Provide the [X, Y] coordinate of the cell's center where the given text is located.  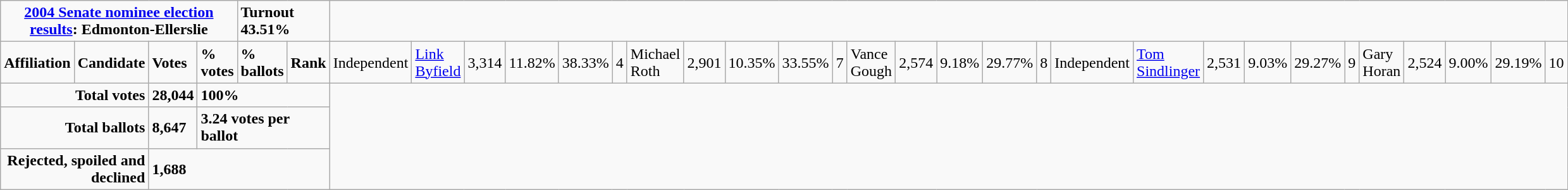
10.35% [751, 62]
29.27% [1318, 62]
Michael Roth [655, 62]
28,044 [173, 95]
33.55% [806, 62]
Total votes [75, 95]
3,314 [485, 62]
Tom Sindlinger [1169, 62]
9.03% [1268, 62]
Candidate [111, 62]
Total ballots [75, 128]
10 [1556, 62]
Rejected, spoiled and declined [75, 168]
2,574 [916, 62]
8 [1044, 62]
2004 Senate nominee election results: Edmonton-Ellerslie [119, 22]
Affiliation [37, 62]
% votes [218, 62]
8,647 [173, 128]
1,688 [239, 168]
2,901 [705, 62]
11.82% [532, 62]
9.00% [1469, 62]
Link Byfield [438, 62]
2,531 [1225, 62]
9.18% [960, 62]
Vance Gough [871, 62]
9 [1352, 62]
3.24 votes per ballot [263, 128]
Turnout 43.51% [283, 22]
Votes [173, 62]
7 [840, 62]
2,524 [1424, 62]
29.19% [1518, 62]
38.33% [586, 62]
% ballots [262, 62]
100% [263, 95]
29.77% [1009, 62]
4 [620, 62]
Gary Horan [1381, 62]
Rank [309, 62]
